Return [x, y] of the center of cell containing provided text 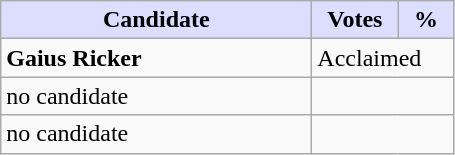
Votes [355, 20]
Gaius Ricker [156, 58]
% [426, 20]
Candidate [156, 20]
Acclaimed [383, 58]
